Extract the [x, y] coordinate from the center of the cell holding the provided text.  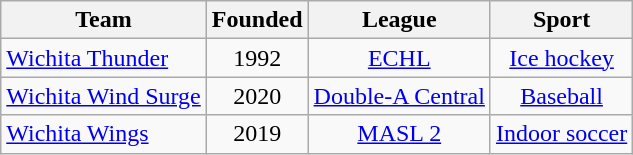
Ice hockey [561, 58]
Indoor soccer [561, 134]
League [399, 20]
2019 [257, 134]
ECHL [399, 58]
Founded [257, 20]
Team [104, 20]
Wichita Wind Surge [104, 96]
Baseball [561, 96]
Wichita Thunder [104, 58]
Sport [561, 20]
Wichita Wings [104, 134]
MASL 2 [399, 134]
1992 [257, 58]
Double-A Central [399, 96]
2020 [257, 96]
